From the cell containing the given text, extract its center point as [x, y] coordinate. 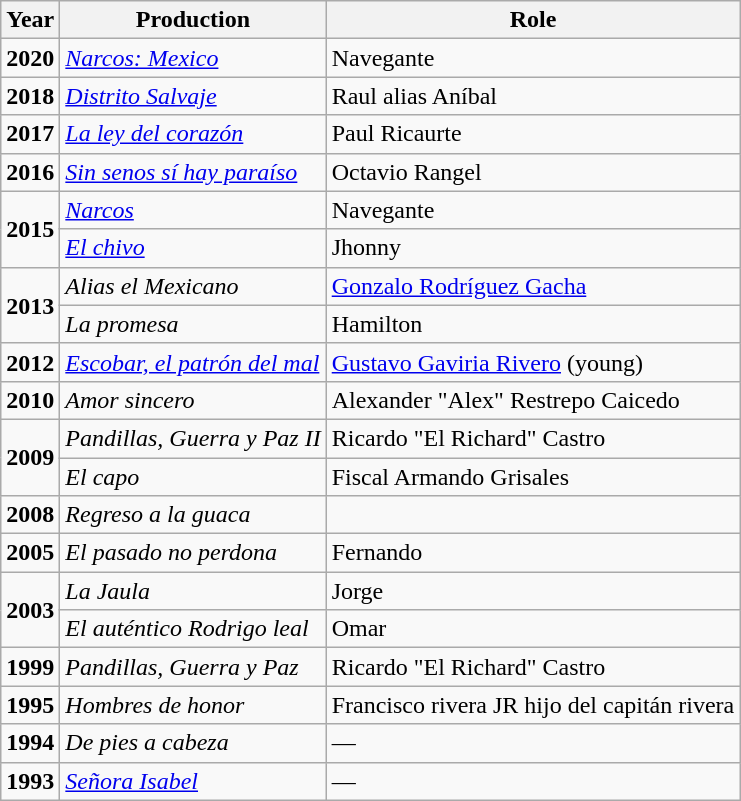
El chivo [193, 248]
2020 [30, 58]
La promesa [193, 324]
Francisco rivera JR hijo del capitán rivera [533, 705]
El capo [193, 477]
2018 [30, 96]
Señora Isabel [193, 781]
2003 [30, 610]
Gonzalo Rodríguez Gacha [533, 286]
La ley del corazón [193, 134]
El pasado no perdona [193, 553]
2008 [30, 515]
Paul Ricaurte [533, 134]
Regreso a la guaca [193, 515]
De pies a cabeza [193, 743]
Jorge [533, 591]
2009 [30, 457]
1994 [30, 743]
Hamilton [533, 324]
2017 [30, 134]
Year [30, 20]
1999 [30, 667]
Production [193, 20]
Alexander "Alex" Restrepo Caicedo [533, 400]
Distrito Salvaje [193, 96]
Alias el Mexicano [193, 286]
Jhonny [533, 248]
Escobar, el patrón del mal [193, 362]
1995 [30, 705]
Role [533, 20]
2016 [30, 172]
Narcos: Mexico [193, 58]
Raul alias Aníbal [533, 96]
El auténtico Rodrigo leal [193, 629]
Gustavo Gaviria Rivero (young) [533, 362]
2015 [30, 229]
2010 [30, 400]
Fernando [533, 553]
2013 [30, 305]
2012 [30, 362]
Amor sincero [193, 400]
Pandillas, Guerra y Paz [193, 667]
Fiscal Armando Grisales [533, 477]
Omar [533, 629]
La Jaula [193, 591]
1993 [30, 781]
Pandillas, Guerra y Paz II [193, 438]
Hombres de honor [193, 705]
Octavio Rangel [533, 172]
2005 [30, 553]
Narcos [193, 210]
Sin senos sí hay paraíso [193, 172]
